Capture the cell that displays the provided text and extract its [X, Y] central coordinate. 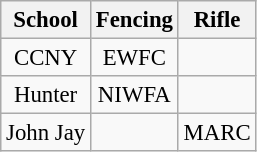
School [46, 20]
CCNY [46, 58]
MARC [217, 133]
Rifle [217, 20]
Hunter [46, 95]
John Jay [46, 133]
EWFC [134, 58]
Fencing [134, 20]
NIWFA [134, 95]
